Capture the cell that displays the provided text and extract its (x, y) central coordinate. 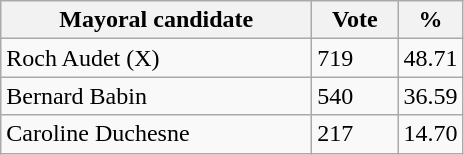
Caroline Duchesne (156, 134)
540 (355, 96)
217 (355, 134)
36.59 (430, 96)
% (430, 20)
Bernard Babin (156, 96)
Roch Audet (X) (156, 58)
48.71 (430, 58)
Vote (355, 20)
Mayoral candidate (156, 20)
719 (355, 58)
14.70 (430, 134)
